Provide the (X, Y) coordinate of the cell's center where the given text is located.  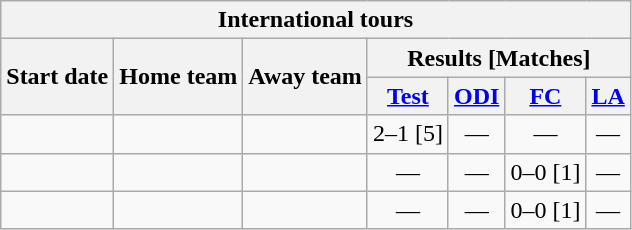
Test (408, 96)
LA (608, 96)
FC (546, 96)
Results [Matches] (498, 58)
Start date (58, 77)
Home team (178, 77)
2–1 [5] (408, 134)
ODI (476, 96)
Away team (306, 77)
International tours (316, 20)
